Search for the cell housing the specified text and yield its (X, Y) center coordinate. 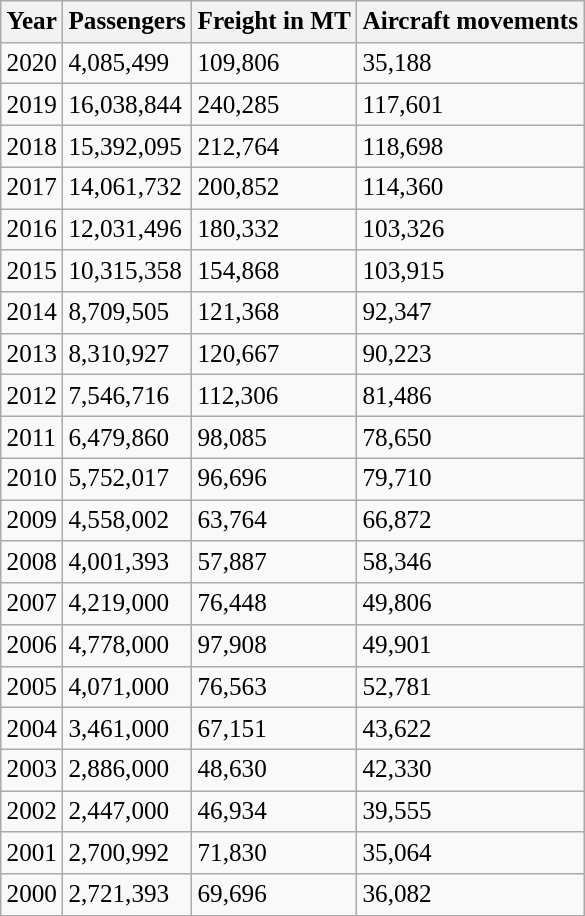
240,285 (274, 105)
71,830 (274, 853)
66,872 (470, 520)
4,001,393 (128, 562)
117,601 (470, 105)
2010 (32, 479)
2004 (32, 728)
2015 (32, 271)
4,071,000 (128, 687)
2007 (32, 604)
16,038,844 (128, 105)
2,721,393 (128, 895)
49,806 (470, 604)
180,332 (274, 229)
39,555 (470, 812)
96,696 (274, 479)
49,901 (470, 645)
43,622 (470, 728)
103,915 (470, 271)
200,852 (274, 188)
154,868 (274, 271)
92,347 (470, 313)
76,448 (274, 604)
5,752,017 (128, 479)
8,310,927 (128, 354)
98,085 (274, 437)
48,630 (274, 770)
2006 (32, 645)
Freight in MT (274, 22)
Aircraft movements (470, 22)
6,479,860 (128, 437)
76,563 (274, 687)
79,710 (470, 479)
2,886,000 (128, 770)
78,650 (470, 437)
2001 (32, 853)
63,764 (274, 520)
2,700,992 (128, 853)
15,392,095 (128, 146)
46,934 (274, 812)
Passengers (128, 22)
69,696 (274, 895)
2,447,000 (128, 812)
2008 (32, 562)
12,031,496 (128, 229)
114,360 (470, 188)
2020 (32, 63)
2016 (32, 229)
90,223 (470, 354)
118,698 (470, 146)
121,368 (274, 313)
10,315,358 (128, 271)
35,188 (470, 63)
4,085,499 (128, 63)
4,558,002 (128, 520)
112,306 (274, 396)
7,546,716 (128, 396)
2012 (32, 396)
2005 (32, 687)
57,887 (274, 562)
2014 (32, 313)
120,667 (274, 354)
2003 (32, 770)
2019 (32, 105)
52,781 (470, 687)
8,709,505 (128, 313)
2002 (32, 812)
35,064 (470, 853)
3,461,000 (128, 728)
2009 (32, 520)
67,151 (274, 728)
81,486 (470, 396)
2018 (32, 146)
2017 (32, 188)
212,764 (274, 146)
14,061,732 (128, 188)
2000 (32, 895)
58,346 (470, 562)
4,219,000 (128, 604)
97,908 (274, 645)
36,082 (470, 895)
42,330 (470, 770)
Year (32, 22)
2011 (32, 437)
2013 (32, 354)
103,326 (470, 229)
4,778,000 (128, 645)
109,806 (274, 63)
